Identify which cell holds the provided text, then report its [x, y] central coordinate. 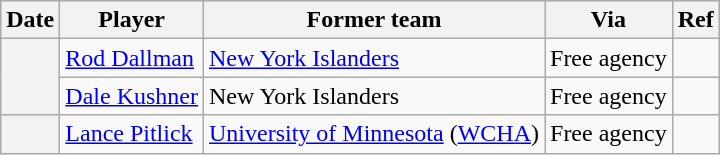
University of Minnesota (WCHA) [374, 134]
Dale Kushner [132, 96]
Date [30, 20]
Player [132, 20]
Former team [374, 20]
Ref [696, 20]
Via [608, 20]
Lance Pitlick [132, 134]
Rod Dallman [132, 58]
